Capture the cell that displays the provided text and extract its [X, Y] central coordinate. 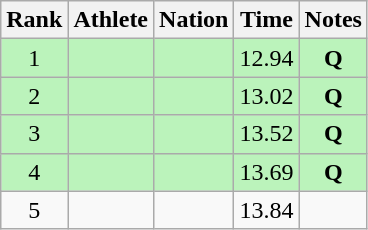
Time [266, 20]
Notes [333, 20]
13.69 [266, 172]
13.84 [266, 210]
13.52 [266, 134]
13.02 [266, 96]
3 [34, 134]
Rank [34, 20]
Athlete [111, 20]
5 [34, 210]
12.94 [266, 58]
Nation [194, 20]
1 [34, 58]
2 [34, 96]
4 [34, 172]
